Return [x, y] of the center of cell containing provided text 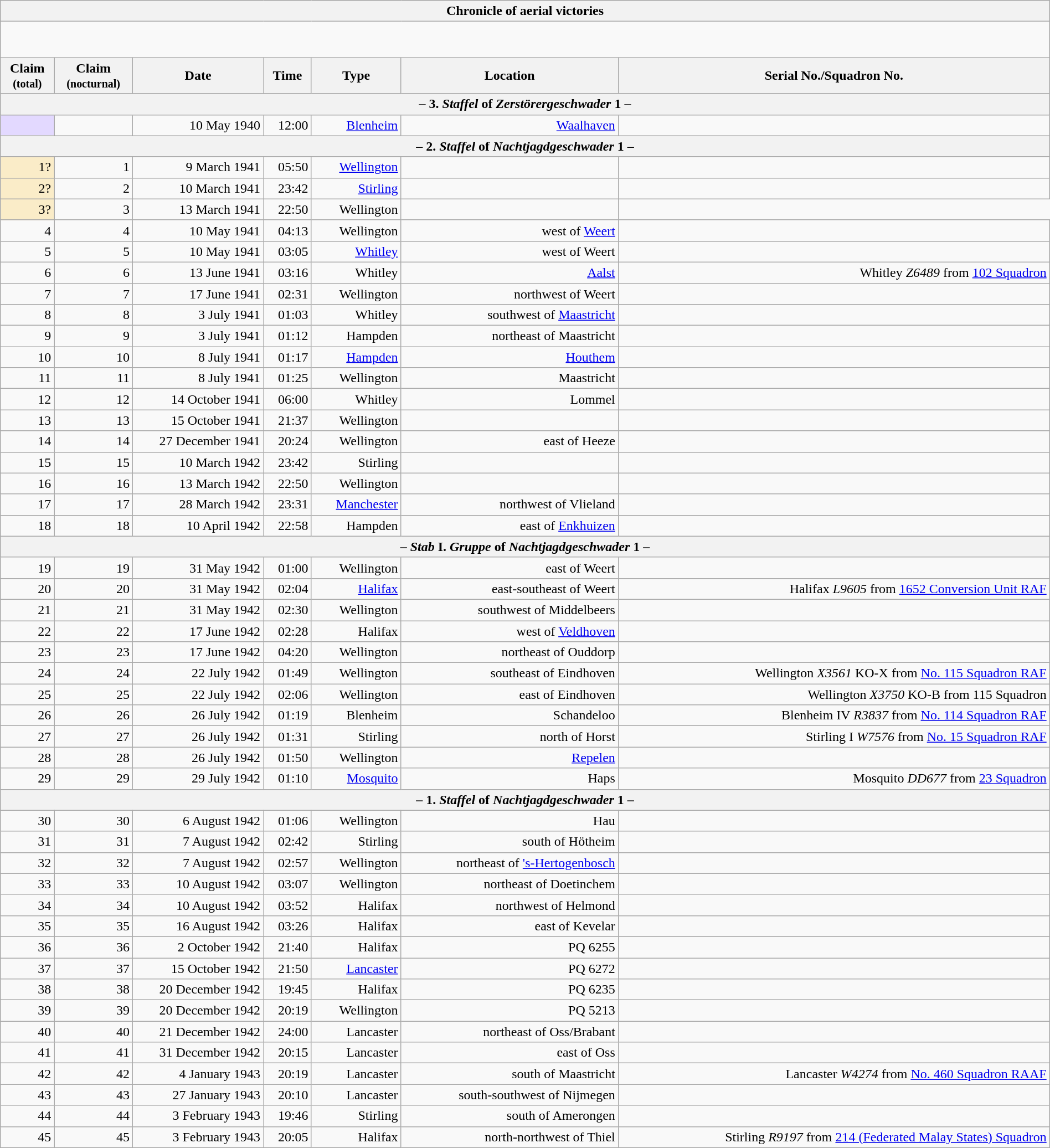
north-northwest of Thiel [509, 1137]
west of Veldhoven [509, 631]
19:46 [288, 1116]
03:16 [288, 272]
01:10 [288, 779]
Hau [509, 821]
20:05 [288, 1137]
Mosquito [356, 779]
Whitley Z6489 from 102 Squadron [834, 272]
4 January 1943 [198, 1074]
Stirling I W7576 from No. 15 Squadron RAF [834, 737]
20:15 [288, 1053]
03:26 [288, 926]
02:04 [288, 589]
PQ 6255 [509, 947]
Waalhaven [509, 125]
PQ 5213 [509, 1011]
northeast of 's-Hertogenbosch [509, 863]
13 March 1942 [198, 483]
Location [509, 75]
01:49 [288, 673]
northeast of Doetinchem [509, 884]
Schandeloo [509, 715]
03:52 [288, 905]
Repelen [509, 758]
Mosquito DD677 from 23 Squadron [834, 779]
east of Eindhoven [509, 694]
31 December 1942 [198, 1053]
Lommel [509, 399]
6 August 1942 [198, 821]
10 March 1942 [198, 462]
16 August 1942 [198, 926]
Claim(nocturnal) [94, 75]
– 1. Staffel of Nachtjagdgeschwader 1 – [525, 800]
northwest of Weert [509, 294]
02:42 [288, 842]
01:00 [288, 568]
27 January 1943 [198, 1095]
02:28 [288, 631]
10 March 1941 [198, 188]
15 October 1941 [198, 420]
27 December 1941 [198, 441]
Type [356, 75]
Manchester [356, 504]
15 October 1942 [198, 969]
01:19 [288, 715]
19:45 [288, 990]
02:31 [288, 294]
1? [28, 167]
3? [28, 209]
06:00 [288, 399]
east-southeast of Weert [509, 589]
northwest of Vlieland [509, 504]
28 March 1942 [198, 504]
south of Hötheim [509, 842]
Stirling R9197 from 214 (Federated Malay States) Squadron [834, 1137]
21:37 [288, 420]
01:31 [288, 737]
southeast of Eindhoven [509, 673]
Haps [509, 779]
29 July 1942 [198, 779]
north of Horst [509, 737]
Houthem [509, 357]
southwest of Middelbeers [509, 610]
– 3. Staffel of Zerstörergeschwader 1 – [525, 104]
east of Enkhuizen [509, 526]
south-southwest of Nijmegen [509, 1095]
east of Weert [509, 568]
13 March 1941 [198, 209]
east of Heeze [509, 441]
2? [28, 188]
01:06 [288, 821]
04:13 [288, 230]
PQ 6235 [509, 990]
Chronicle of aerial victories [525, 11]
2 [94, 188]
Maastricht [509, 378]
03:07 [288, 884]
10 April 1942 [198, 526]
Wellington X3750 KO-B from 115 Squadron [834, 694]
southwest of Maastricht [509, 315]
24:00 [288, 1032]
05:50 [288, 167]
21:40 [288, 947]
03:05 [288, 251]
Time [288, 75]
14 October 1941 [198, 399]
northwest of Helmond [509, 905]
1 [94, 167]
21 December 1942 [198, 1032]
10 May 1940 [198, 125]
12:00 [288, 125]
9 March 1941 [198, 167]
Claim(total) [28, 75]
– Stab I. Gruppe of Nachtjagdgeschwader 1 – [525, 547]
3 [94, 209]
Lancaster W4274 from No. 460 Squadron RAAF [834, 1074]
east of Kevelar [509, 926]
east of Oss [509, 1053]
south of Amerongen [509, 1116]
2 October 1942 [198, 947]
21:50 [288, 969]
01:25 [288, 378]
Blenheim IV R3837 from No. 114 Squadron RAF [834, 715]
23:31 [288, 504]
northeast of Maastricht [509, 336]
– 2. Staffel of Nachtjagdgeschwader 1 – [525, 146]
01:17 [288, 357]
02:57 [288, 863]
northeast of Oss/Brabant [509, 1032]
04:20 [288, 652]
south of Maastricht [509, 1074]
01:50 [288, 758]
Serial No./Squadron No. [834, 75]
22:58 [288, 526]
02:06 [288, 694]
17 June 1941 [198, 294]
20:10 [288, 1095]
Date [198, 75]
02:30 [288, 610]
01:12 [288, 336]
20:24 [288, 441]
Wellington X3561 KO-X from No. 115 Squadron RAF [834, 673]
01:03 [288, 315]
13 June 1941 [198, 272]
Halifax L9605 from 1652 Conversion Unit RAF [834, 589]
Aalst [509, 272]
northeast of Ouddorp [509, 652]
PQ 6272 [509, 969]
